Find where the given text appears and provide that cell's center as (x, y) coordinate. 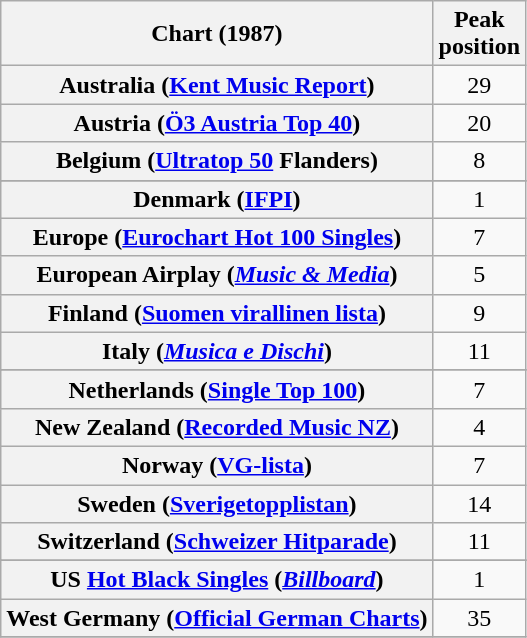
Austria (Ö3 Austria Top 40) (217, 123)
29 (479, 85)
8 (479, 161)
5 (479, 275)
West Germany (Official German Charts) (217, 618)
Norway (VG-lista) (217, 465)
Peak position (479, 34)
20 (479, 123)
Switzerland (Schweizer Hitparade) (217, 542)
Australia (Kent Music Report) (217, 85)
Finland (Suomen virallinen lista) (217, 313)
Chart (1987) (217, 34)
European Airplay (Music & Media) (217, 275)
US Hot Black Singles (Billboard) (217, 580)
14 (479, 503)
35 (479, 618)
Netherlands (Single Top 100) (217, 389)
New Zealand (Recorded Music NZ) (217, 427)
Sweden (Sverigetopplistan) (217, 503)
Denmark (IFPI) (217, 199)
Belgium (Ultratop 50 Flanders) (217, 161)
Italy (Musica e Dischi) (217, 351)
Europe (Eurochart Hot 100 Singles) (217, 237)
9 (479, 313)
4 (479, 427)
